Provide the [x, y] coordinate of the cell's center where the given text is located.  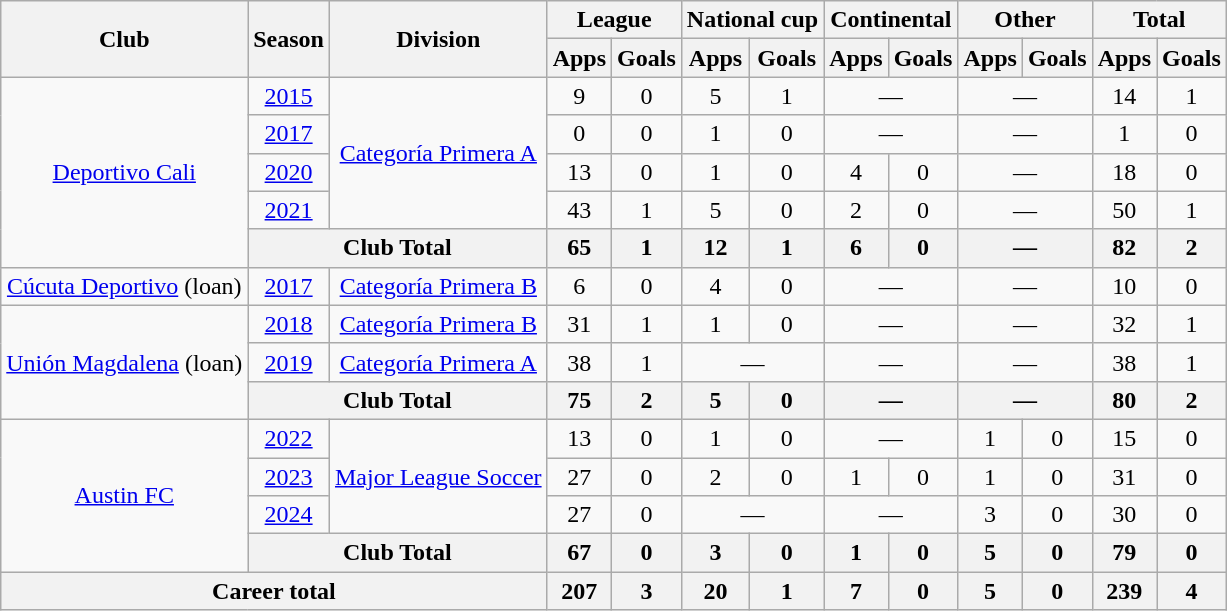
National cup [752, 20]
67 [579, 553]
Austin FC [124, 495]
Division [438, 39]
65 [579, 248]
Cúcuta Deportivo (loan) [124, 286]
15 [1124, 438]
League [614, 20]
2018 [289, 324]
10 [1124, 286]
20 [715, 591]
75 [579, 400]
2021 [289, 210]
Total [1159, 20]
Season [289, 39]
50 [1124, 210]
2024 [289, 515]
Career total [274, 591]
9 [579, 96]
Club [124, 39]
30 [1124, 515]
2019 [289, 362]
Other [1025, 20]
79 [1124, 553]
80 [1124, 400]
207 [579, 591]
Continental [891, 20]
7 [856, 591]
43 [579, 210]
2023 [289, 477]
2015 [289, 96]
Deportivo Cali [124, 172]
239 [1124, 591]
82 [1124, 248]
2022 [289, 438]
14 [1124, 96]
32 [1124, 324]
Unión Magdalena (loan) [124, 362]
12 [715, 248]
2020 [289, 172]
18 [1124, 172]
Major League Soccer [438, 476]
